Detect which cell encompasses the target text, then output its [x, y] center coordinate. 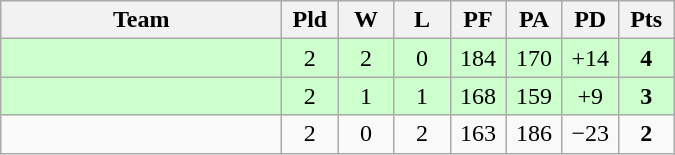
163 [478, 134]
184 [478, 58]
−23 [590, 134]
PF [478, 20]
170 [534, 58]
Pts [646, 20]
PD [590, 20]
W [366, 20]
Team [142, 20]
4 [646, 58]
186 [534, 134]
168 [478, 96]
159 [534, 96]
Pld [310, 20]
PA [534, 20]
3 [646, 96]
+14 [590, 58]
+9 [590, 96]
L [422, 20]
